Extract the [X, Y] coordinate from the center of the cell holding the provided text.  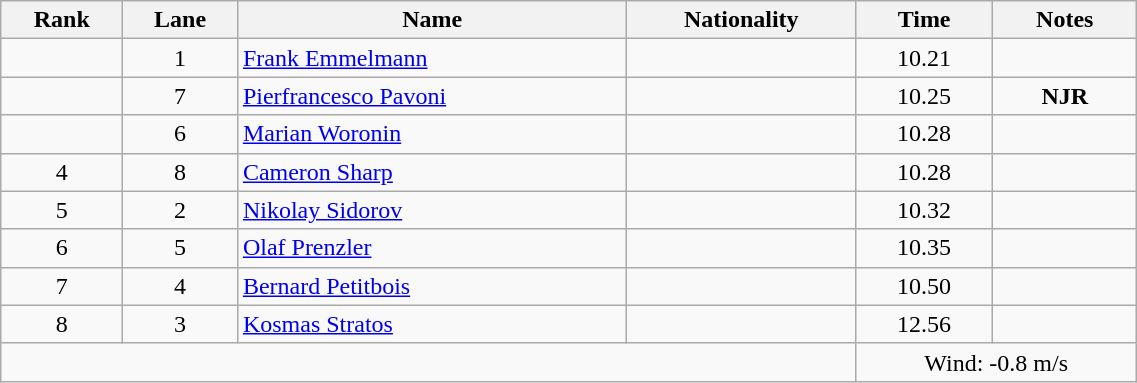
Name [432, 20]
Kosmas Stratos [432, 324]
1 [180, 58]
2 [180, 210]
Notes [1065, 20]
Olaf Prenzler [432, 248]
Rank [62, 20]
10.25 [924, 96]
12.56 [924, 324]
10.21 [924, 58]
3 [180, 324]
Frank Emmelmann [432, 58]
Bernard Petitbois [432, 286]
10.32 [924, 210]
10.50 [924, 286]
Nationality [742, 20]
Wind: -0.8 m/s [996, 362]
Time [924, 20]
Marian Woronin [432, 134]
NJR [1065, 96]
Nikolay Sidorov [432, 210]
Lane [180, 20]
10.35 [924, 248]
Cameron Sharp [432, 172]
Pierfrancesco Pavoni [432, 96]
